Scan for the cell matching the given text and deliver its [x, y] coordinate at center. 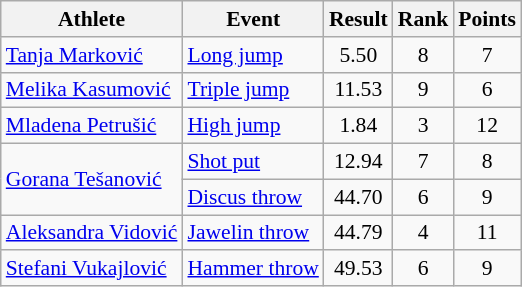
Aleksandra Vidović [92, 233]
44.79 [358, 233]
44.70 [358, 197]
Hammer throw [252, 269]
Rank [424, 19]
4 [424, 233]
49.53 [358, 269]
Long jump [252, 55]
Jawelin throw [252, 233]
Event [252, 19]
3 [424, 126]
Athlete [92, 19]
12.94 [358, 162]
Stefani Vukajlović [92, 269]
5.50 [358, 55]
Points [487, 19]
Shot put [252, 162]
1.84 [358, 126]
Mladena Petrušić [92, 126]
Discus throw [252, 197]
12 [487, 126]
Gorana Tešanović [92, 180]
High jump [252, 126]
Result [358, 19]
Triple jump [252, 90]
Tanja Marković [92, 55]
11 [487, 233]
Melika Kasumović [92, 90]
11.53 [358, 90]
